Return the (x, y) coordinate for the center point of the cell that contains the specified text.  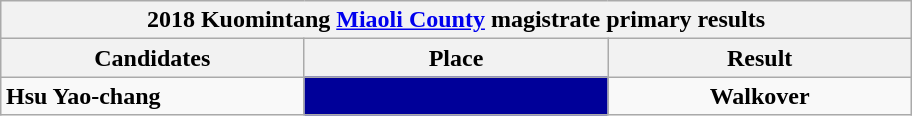
Candidates (152, 58)
Result (760, 58)
Hsu Yao-chang (152, 96)
Walkover (760, 96)
Place (456, 58)
2018 Kuomintang Miaoli County magistrate primary results (456, 20)
